Capture the cell that displays the provided text and extract its [x, y] central coordinate. 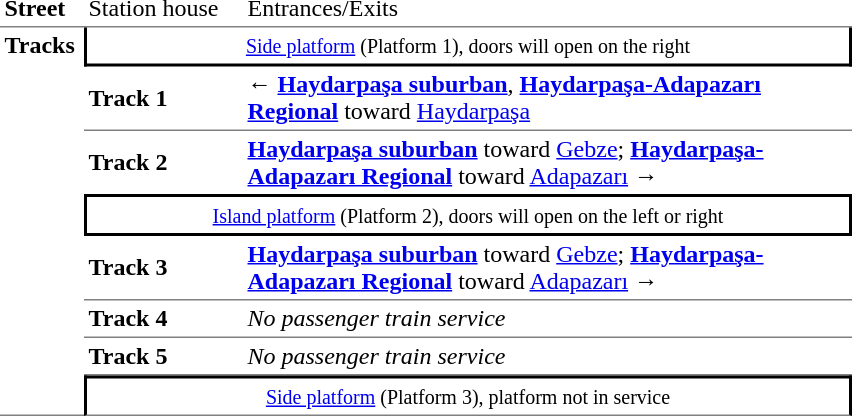
Track 1 [164, 98]
← Haydarpaşa suburban, Haydarpaşa-Adapazarı Regional toward Haydarpaşa [548, 98]
Track 3 [164, 268]
Track 2 [164, 162]
Track 5 [164, 357]
Side platform (Platform 1), doors will open on the right [468, 48]
Side platform (Platform 3), platform not in service [468, 396]
Island platform (Platform 2), doors will open on the left or right [468, 215]
Track 4 [164, 319]
Tracks [42, 222]
